Scan for the cell matching the given text and deliver its [X, Y] coordinate at center. 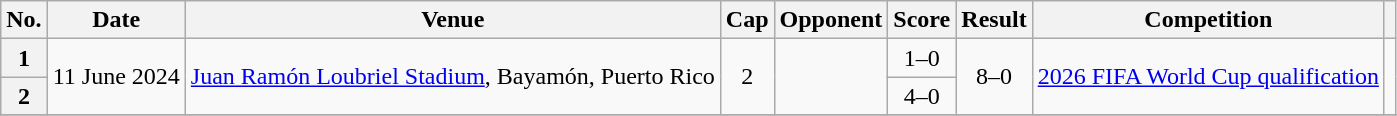
Opponent [831, 20]
4–0 [922, 96]
Venue [452, 20]
Score [922, 20]
1 [24, 58]
Result [994, 20]
Juan Ramón Loubriel Stadium, Bayamón, Puerto Rico [452, 77]
11 June 2024 [116, 77]
1–0 [922, 58]
No. [24, 20]
Competition [1208, 20]
Date [116, 20]
2026 FIFA World Cup qualification [1208, 77]
8–0 [994, 77]
Cap [747, 20]
